Find where the given text appears and provide that cell's center as (x, y) coordinate. 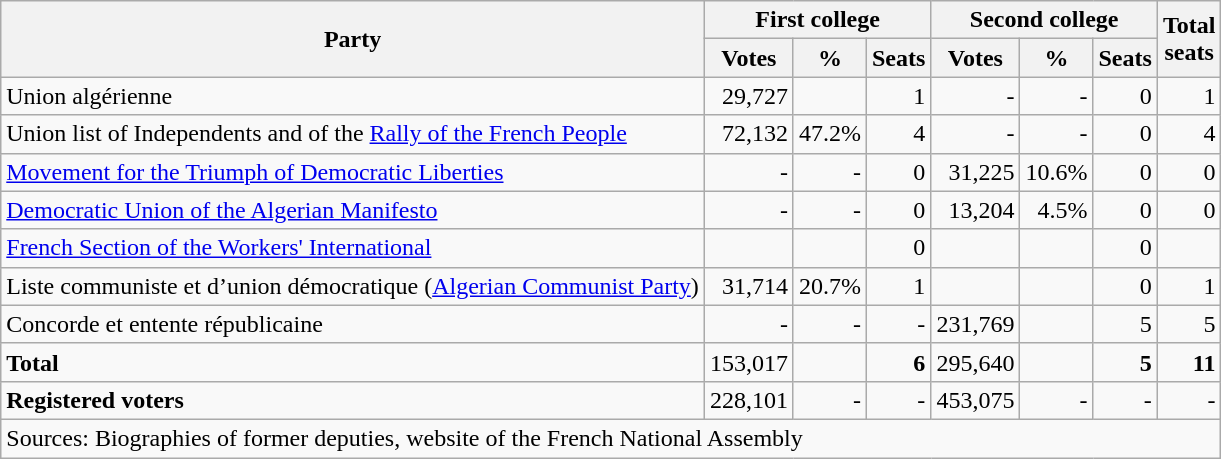
453,075 (976, 400)
Union algérienne (353, 96)
First college (818, 20)
French Section of the Workers' International (353, 248)
Totalseats (1189, 39)
231,769 (976, 324)
Total (353, 362)
47.2% (830, 134)
6 (898, 362)
Union list of Independents and of the Rally of the French People (353, 134)
295,640 (976, 362)
228,101 (748, 400)
Party (353, 39)
153,017 (748, 362)
29,727 (748, 96)
10.6% (1056, 172)
Liste communiste et d’union démocratique (Algerian Communist Party) (353, 286)
Movement for the Triumph of Democratic Liberties (353, 172)
Registered voters (353, 400)
Sources: Biographies of former deputies, website of the French National Assembly (611, 438)
31,225 (976, 172)
13,204 (976, 210)
20.7% (830, 286)
11 (1189, 362)
Concorde et entente républicaine (353, 324)
31,714 (748, 286)
72,132 (748, 134)
Democratic Union of the Algerian Manifesto (353, 210)
4.5% (1056, 210)
Second college (1044, 20)
